Return [X, Y] of the center of cell containing provided text 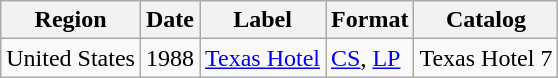
CS, LP [370, 58]
Date [170, 20]
Catalog [486, 20]
Label [263, 20]
1988 [170, 58]
Texas Hotel 7 [486, 58]
Format [370, 20]
United States [71, 58]
Region [71, 20]
Texas Hotel [263, 58]
